Find where the given text appears and provide that cell's center as (x, y) coordinate. 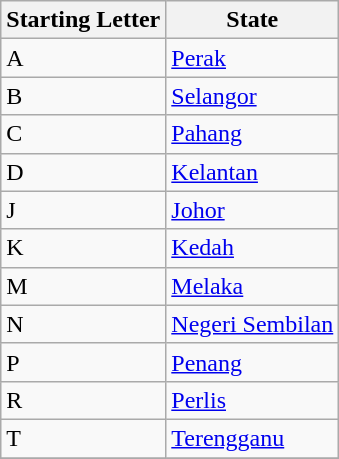
B (84, 96)
Negeri Sembilan (252, 324)
Johor (252, 210)
Kedah (252, 248)
Perak (252, 58)
K (84, 248)
D (84, 172)
Terengganu (252, 438)
Perlis (252, 400)
A (84, 58)
Pahang (252, 134)
C (84, 134)
Starting Letter (84, 20)
R (84, 400)
Melaka (252, 286)
P (84, 362)
State (252, 20)
Penang (252, 362)
M (84, 286)
Kelantan (252, 172)
J (84, 210)
Selangor (252, 96)
T (84, 438)
N (84, 324)
